From the cell containing the given text, extract its center point as [x, y] coordinate. 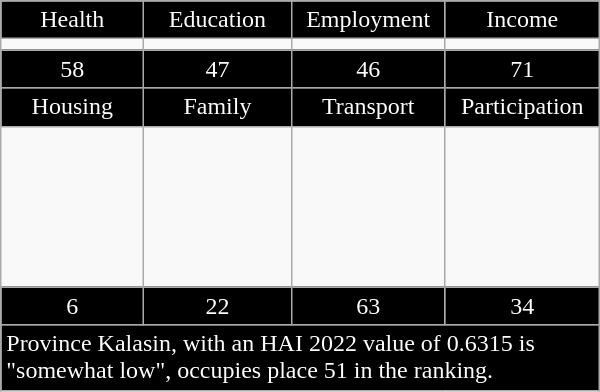
Province Kalasin, with an HAI 2022 value of 0.6315 is "somewhat low", occupies place 51 in the ranking. [300, 358]
Housing [72, 107]
47 [218, 69]
Family [218, 107]
Employment [368, 20]
71 [522, 69]
6 [72, 306]
Health [72, 20]
63 [368, 306]
22 [218, 306]
Participation [522, 107]
Education [218, 20]
58 [72, 69]
46 [368, 69]
Transport [368, 107]
34 [522, 306]
Income [522, 20]
